Output the [X, Y] coordinate of the center of the cell containing the given text.  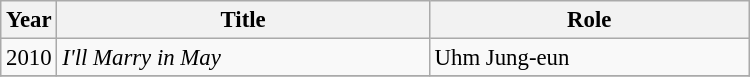
2010 [29, 58]
Role [589, 20]
Title [243, 20]
Uhm Jung-eun [589, 58]
Year [29, 20]
I'll Marry in May [243, 58]
